Extract the [x, y] coordinate from the center of the cell holding the provided text.  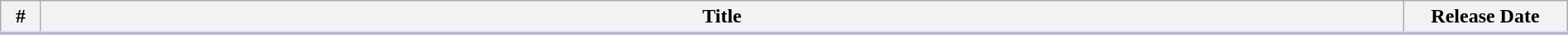
Title [721, 17]
Release Date [1485, 17]
# [22, 17]
